Find where the given text appears and provide that cell's center as [X, Y] coordinate. 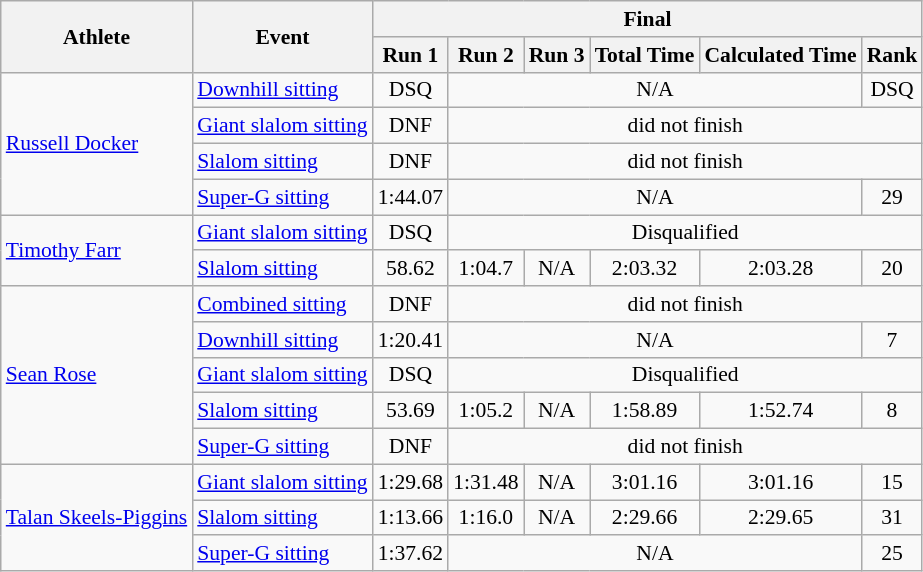
Sean Rose [96, 375]
8 [892, 411]
2:03.28 [780, 269]
Russell Docker [96, 143]
7 [892, 340]
1:05.2 [486, 411]
31 [892, 518]
1:37.62 [410, 554]
1:04.7 [486, 269]
1:31.48 [486, 482]
1:44.07 [410, 197]
1:29.68 [410, 482]
1:52.74 [780, 411]
20 [892, 269]
29 [892, 197]
15 [892, 482]
1:58.89 [645, 411]
Talan Skeels-Piggins [96, 518]
Rank [892, 55]
1:20.41 [410, 340]
Calculated Time [780, 55]
Run 3 [557, 55]
Total Time [645, 55]
53.69 [410, 411]
Combined sitting [282, 304]
Event [282, 36]
25 [892, 554]
Run 2 [486, 55]
Athlete [96, 36]
1:16.0 [486, 518]
2:03.32 [645, 269]
2:29.65 [780, 518]
1:13.66 [410, 518]
Timothy Farr [96, 250]
58.62 [410, 269]
2:29.66 [645, 518]
Run 1 [410, 55]
Final [648, 19]
